Scan for the cell matching the given text and deliver its [X, Y] coordinate at center. 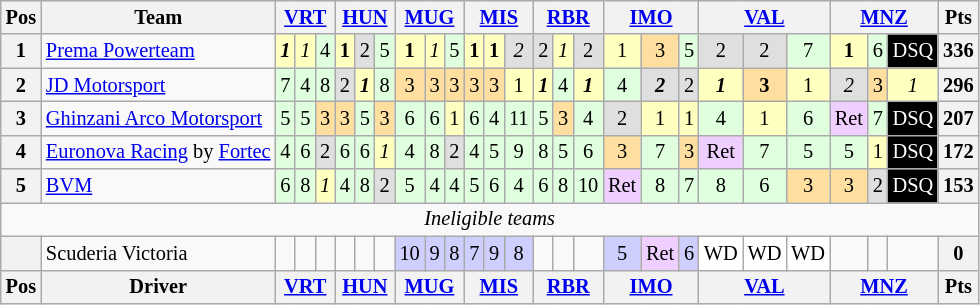
296 [958, 85]
Driver [158, 287]
11 [518, 118]
Ghinzani Arco Motorsport [158, 118]
172 [958, 152]
207 [958, 118]
153 [958, 186]
BVM [158, 186]
Team [158, 17]
336 [958, 51]
0 [958, 253]
Scuderia Victoria [158, 253]
JD Motorsport [158, 85]
Euronova Racing by Fortec [158, 152]
Ineligible teams [490, 219]
Prema Powerteam [158, 51]
